Return (x, y) of the center of cell containing provided text 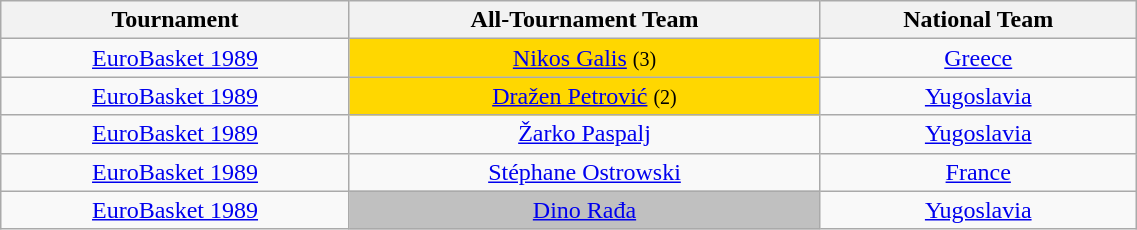
Stéphane Ostrowski (584, 172)
France (978, 172)
Žarko Paspalj (584, 134)
Dražen Petrović (2) (584, 96)
Greece (978, 58)
Tournament (176, 20)
National Team (978, 20)
Nikos Galis (3) (584, 58)
Dino Rađa (584, 210)
All-Tournament Team (584, 20)
